Output the [x, y] coordinate of the center of the cell containing the given text.  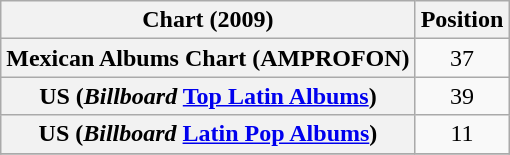
US (Billboard Latin Pop Albums) [208, 134]
11 [462, 134]
Mexican Albums Chart (AMPROFON) [208, 58]
39 [462, 96]
37 [462, 58]
Position [462, 20]
US (Billboard Top Latin Albums) [208, 96]
Chart (2009) [208, 20]
